Find where the given text appears and provide that cell's center as [X, Y] coordinate. 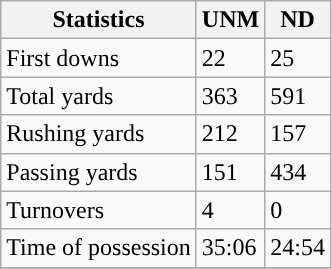
Time of possession [99, 248]
591 [298, 96]
Passing yards [99, 172]
25 [298, 58]
24:54 [298, 248]
212 [230, 134]
151 [230, 172]
22 [230, 58]
4 [230, 210]
ND [298, 20]
Total yards [99, 96]
First downs [99, 58]
157 [298, 134]
35:06 [230, 248]
Turnovers [99, 210]
UNM [230, 20]
363 [230, 96]
Statistics [99, 20]
434 [298, 172]
0 [298, 210]
Rushing yards [99, 134]
